Detect which cell encompasses the target text, then output its [X, Y] center coordinate. 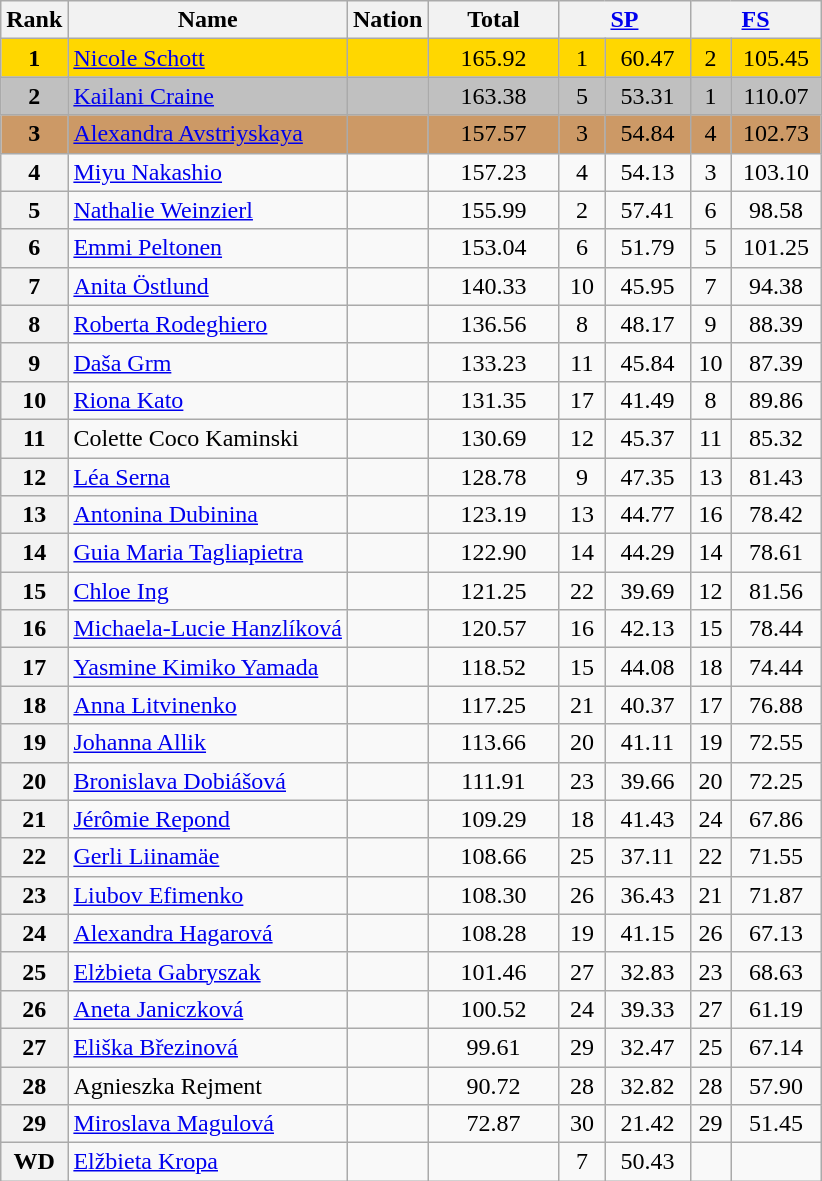
41.43 [648, 819]
45.37 [648, 438]
37.11 [648, 857]
61.19 [776, 1009]
WD [34, 1162]
Johanna Allik [208, 743]
Alexandra Hagarová [208, 933]
Eliška Březinová [208, 1047]
SP [624, 20]
117.25 [494, 705]
109.29 [494, 819]
54.84 [648, 134]
53.31 [648, 96]
108.28 [494, 933]
131.35 [494, 400]
Nicole Schott [208, 58]
32.82 [648, 1085]
FS [756, 20]
Anna Litvinenko [208, 705]
81.56 [776, 591]
140.33 [494, 286]
Aneta Janiczková [208, 1009]
Léa Serna [208, 477]
165.92 [494, 58]
21.42 [648, 1124]
Kailani Craine [208, 96]
120.57 [494, 629]
32.83 [648, 971]
Gerli Liinamäe [208, 857]
Riona Kato [208, 400]
42.13 [648, 629]
54.13 [648, 172]
60.47 [648, 58]
94.38 [776, 286]
100.52 [494, 1009]
48.17 [648, 324]
76.88 [776, 705]
Rank [34, 20]
122.90 [494, 553]
72.55 [776, 743]
108.66 [494, 857]
68.63 [776, 971]
133.23 [494, 362]
47.35 [648, 477]
157.23 [494, 172]
Miroslava Magulová [208, 1124]
Guia Maria Tagliapietra [208, 553]
Elżbieta Gabryszak [208, 971]
67.86 [776, 819]
32.47 [648, 1047]
101.46 [494, 971]
45.95 [648, 286]
123.19 [494, 515]
Anita Östlund [208, 286]
51.79 [648, 248]
71.87 [776, 895]
128.78 [494, 477]
98.58 [776, 210]
51.45 [776, 1124]
111.91 [494, 781]
57.41 [648, 210]
118.52 [494, 667]
40.37 [648, 705]
71.55 [776, 857]
Nathalie Weinzierl [208, 210]
78.61 [776, 553]
153.04 [494, 248]
110.07 [776, 96]
89.86 [776, 400]
39.66 [648, 781]
30 [582, 1124]
39.33 [648, 1009]
Elžbieta Kropa [208, 1162]
Michaela-Lucie Hanzlíková [208, 629]
Jérômie Repond [208, 819]
41.49 [648, 400]
57.90 [776, 1085]
Emmi Peltonen [208, 248]
44.29 [648, 553]
72.87 [494, 1124]
105.45 [776, 58]
Bronislava Dobiášová [208, 781]
113.66 [494, 743]
45.84 [648, 362]
157.57 [494, 134]
88.39 [776, 324]
Name [208, 20]
Miyu Nakashio [208, 172]
67.14 [776, 1047]
36.43 [648, 895]
81.43 [776, 477]
Colette Coco Kaminski [208, 438]
121.25 [494, 591]
Antonina Dubinina [208, 515]
78.44 [776, 629]
Alexandra Avstriyskaya [208, 134]
74.44 [776, 667]
102.73 [776, 134]
87.39 [776, 362]
Chloe Ing [208, 591]
163.38 [494, 96]
72.25 [776, 781]
Liubov Efimenko [208, 895]
Daša Grm [208, 362]
44.08 [648, 667]
Nation [387, 20]
Agnieszka Rejment [208, 1085]
41.11 [648, 743]
85.32 [776, 438]
Total [494, 20]
67.13 [776, 933]
50.43 [648, 1162]
90.72 [494, 1085]
101.25 [776, 248]
103.10 [776, 172]
108.30 [494, 895]
155.99 [494, 210]
39.69 [648, 591]
136.56 [494, 324]
44.77 [648, 515]
Roberta Rodeghiero [208, 324]
Yasmine Kimiko Yamada [208, 667]
41.15 [648, 933]
130.69 [494, 438]
99.61 [494, 1047]
78.42 [776, 515]
